Find where the given text appears and provide that cell's center as [x, y] coordinate. 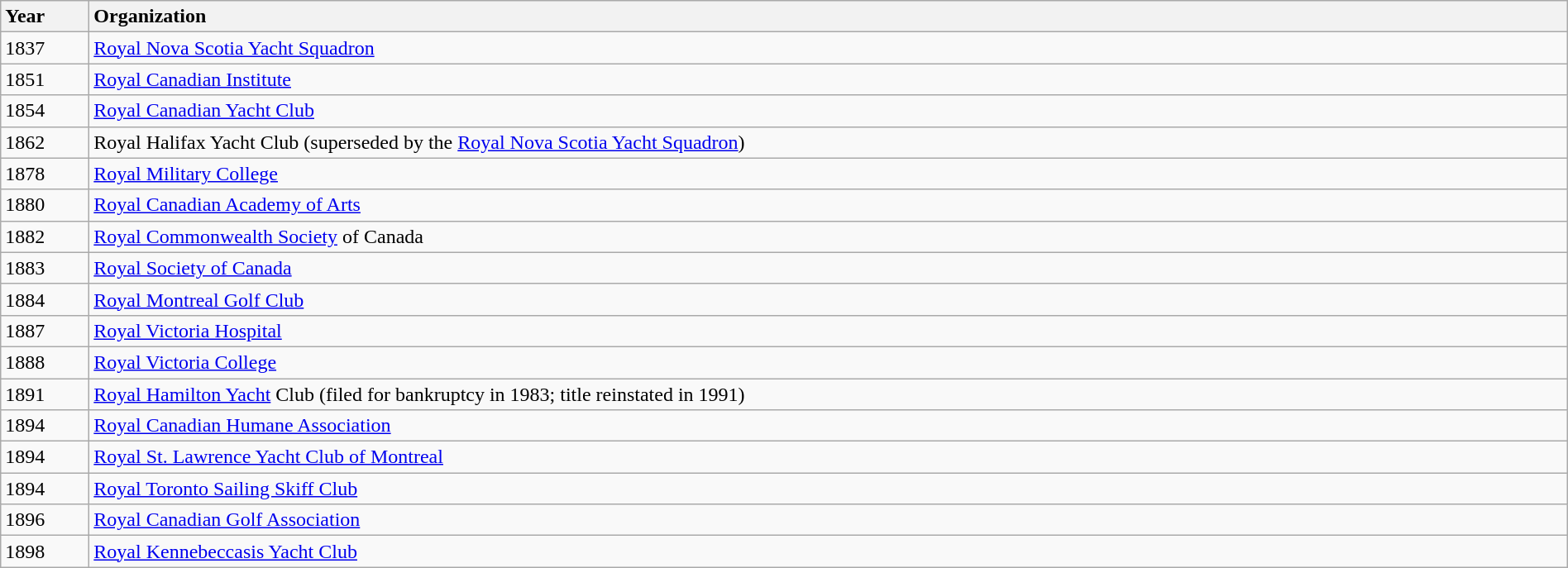
1888 [45, 362]
Year [45, 17]
Royal Military College [829, 174]
Royal Canadian Golf Association [829, 520]
Royal Commonwealth Society of Canada [829, 236]
1883 [45, 268]
Organization [829, 17]
1898 [45, 551]
Royal Canadian Institute [829, 79]
1882 [45, 236]
1896 [45, 520]
Royal Nova Scotia Yacht Squadron [829, 48]
1891 [45, 394]
Royal Kennebeccasis Yacht Club [829, 551]
Royal Canadian Yacht Club [829, 111]
1884 [45, 299]
Royal Canadian Academy of Arts [829, 205]
Royal St. Lawrence Yacht Club of Montreal [829, 457]
Royal Montreal Golf Club [829, 299]
Royal Halifax Yacht Club (superseded by the Royal Nova Scotia Yacht Squadron) [829, 142]
Royal Victoria Hospital [829, 331]
1837 [45, 48]
1851 [45, 79]
1878 [45, 174]
Royal Toronto Sailing Skiff Club [829, 489]
1854 [45, 111]
Royal Victoria College [829, 362]
1862 [45, 142]
Royal Hamilton Yacht Club (filed for bankruptcy in 1983; title reinstated in 1991) [829, 394]
Royal Canadian Humane Association [829, 426]
1887 [45, 331]
Royal Society of Canada [829, 268]
1880 [45, 205]
